Search for the cell housing the specified text and yield its (X, Y) center coordinate. 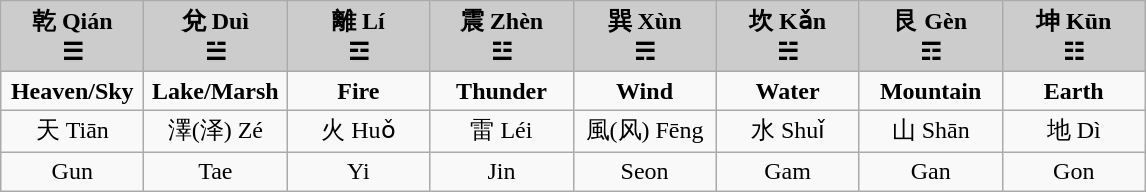
震 Zhèn☳ (502, 36)
Lake/Marsh (216, 91)
Jin (502, 171)
Wind (644, 91)
坎 Kǎn☵ (788, 36)
Heaven/Sky (72, 91)
地 Dì (1074, 132)
巽 Xùn☴ (644, 36)
Water (788, 91)
Seon (644, 171)
坤 Kūn☷ (1074, 36)
水 Shuǐ (788, 132)
Yi (358, 171)
Gun (72, 171)
Tae (216, 171)
Gon (1074, 171)
風(风) Fēng (644, 132)
天 Tiān (72, 132)
Earth (1074, 91)
山 Shān (930, 132)
兌 Duì☱ (216, 36)
火 Huǒ (358, 132)
Thunder (502, 91)
Mountain (930, 91)
乾 Qián☰ (72, 36)
Gan (930, 171)
澤(泽) Zé (216, 132)
雷 Léi (502, 132)
Fire (358, 91)
艮 Gèn☶ (930, 36)
Gam (788, 171)
離 Lí☲ (358, 36)
